Search for the cell housing the specified text and yield its (x, y) center coordinate. 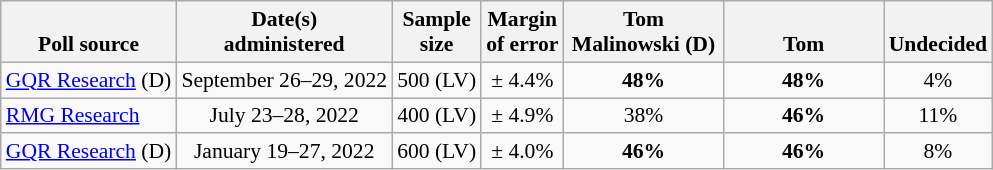
± 4.9% (522, 116)
4% (938, 80)
TomMalinowski (D) (643, 32)
Samplesize (436, 32)
Undecided (938, 32)
January 19–27, 2022 (284, 152)
July 23–28, 2022 (284, 116)
Date(s)administered (284, 32)
11% (938, 116)
September 26–29, 2022 (284, 80)
38% (643, 116)
500 (LV) (436, 80)
± 4.0% (522, 152)
RMG Research (89, 116)
± 4.4% (522, 80)
Marginof error (522, 32)
400 (LV) (436, 116)
600 (LV) (436, 152)
Poll source (89, 32)
Tom (804, 32)
8% (938, 152)
